Capture the cell that displays the provided text and extract its (X, Y) central coordinate. 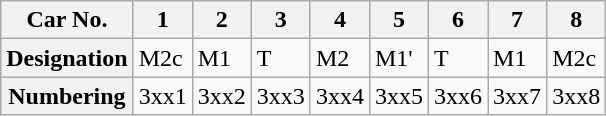
M1' (398, 58)
7 (518, 20)
5 (398, 20)
Car No. (67, 20)
M2 (340, 58)
3xx4 (340, 96)
Numbering (67, 96)
3 (280, 20)
3xx2 (222, 96)
3xx8 (576, 96)
3xx7 (518, 96)
1 (162, 20)
3xx3 (280, 96)
4 (340, 20)
Designation (67, 58)
8 (576, 20)
3xx5 (398, 96)
6 (458, 20)
3xx1 (162, 96)
3xx6 (458, 96)
2 (222, 20)
